Capture the cell that displays the provided text and extract its [X, Y] central coordinate. 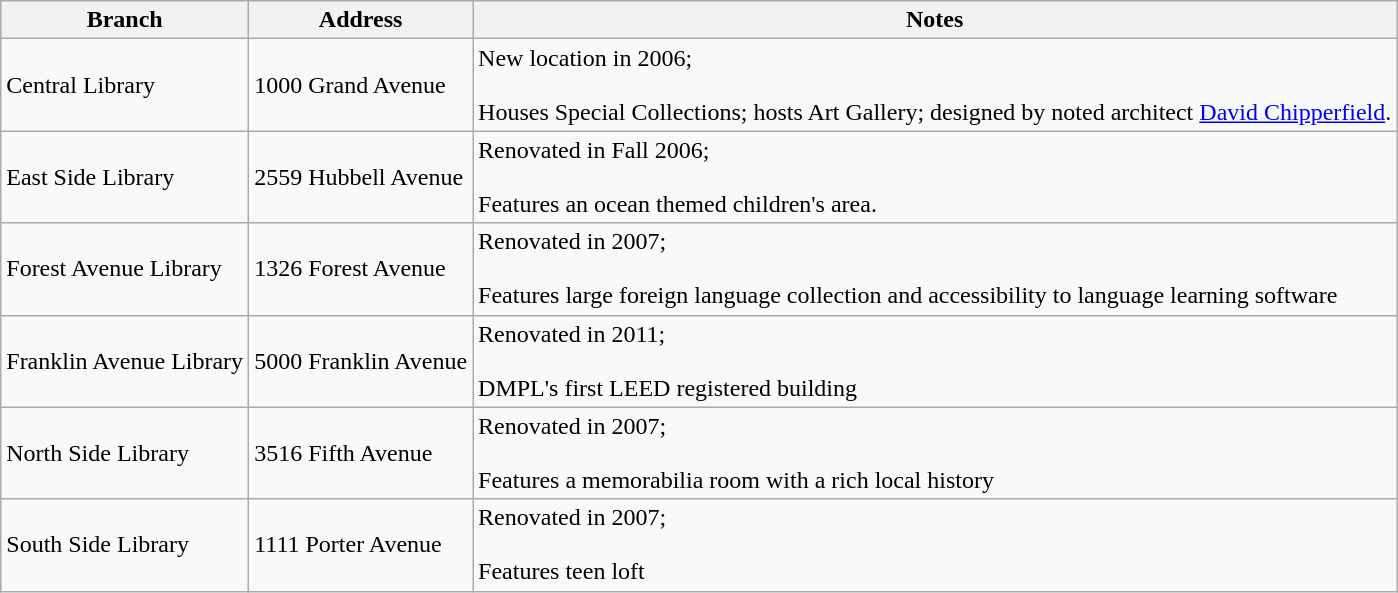
1326 Forest Avenue [361, 269]
Branch [125, 20]
Address [361, 20]
Renovated in 2007;Features teen loft [935, 545]
Franklin Avenue Library [125, 361]
Renovated in 2007;Features a memorabilia room with a rich local history [935, 453]
Renovated in 2011;DMPL's first LEED registered building [935, 361]
South Side Library [125, 545]
1111 Porter Avenue [361, 545]
Central Library [125, 85]
3516 Fifth Avenue [361, 453]
Renovated in 2007;Features large foreign language collection and accessibility to language learning software [935, 269]
New location in 2006;Houses Special Collections; hosts Art Gallery; designed by noted architect David Chipperfield. [935, 85]
East Side Library [125, 177]
5000 Franklin Avenue [361, 361]
2559 Hubbell Avenue [361, 177]
Notes [935, 20]
1000 Grand Avenue [361, 85]
Renovated in Fall 2006;Features an ocean themed children's area. [935, 177]
North Side Library [125, 453]
Forest Avenue Library [125, 269]
